From the cell containing the given text, extract its center point as [X, Y] coordinate. 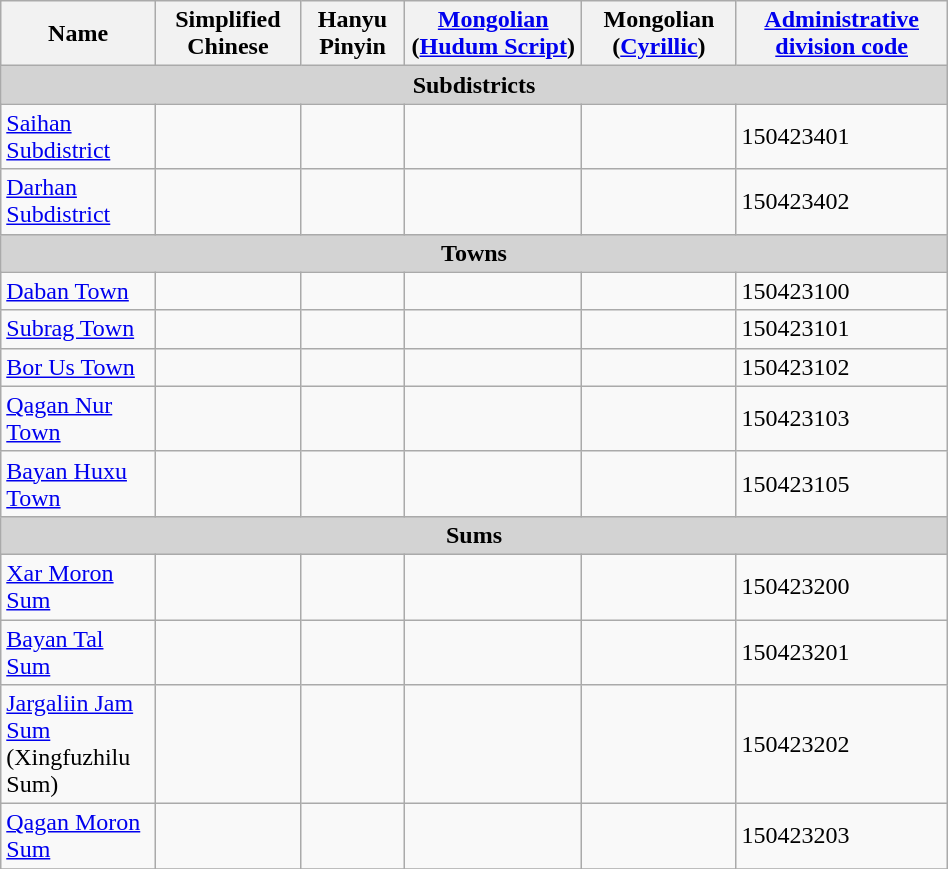
Xar Moron Sum [78, 586]
150423401 [842, 136]
150423200 [842, 586]
Bayan Tal Sum [78, 652]
Towns [474, 253]
Sums [474, 535]
Bor Us Town [78, 367]
Mongolian (Hudum Script) [494, 34]
Jargaliin Jam Sum(Xingfuzhilu Sum) [78, 744]
Simplified Chinese [228, 34]
Subrag Town [78, 329]
150423202 [842, 744]
150423203 [842, 836]
150423105 [842, 484]
Mongolian (Cyrillic) [659, 34]
150423103 [842, 418]
150423102 [842, 367]
150423101 [842, 329]
150423201 [842, 652]
150423100 [842, 291]
Saihan Subdistrict [78, 136]
Qagan Moron Sum [78, 836]
Hanyu Pinyin [352, 34]
Darhan Subdistrict [78, 202]
Daban Town [78, 291]
Qagan Nur Town [78, 418]
150423402 [842, 202]
Subdistricts [474, 85]
Name [78, 34]
Bayan Huxu Town [78, 484]
Administrative division code [842, 34]
